Provide the [x, y] coordinate of the cell's center where the given text is located.  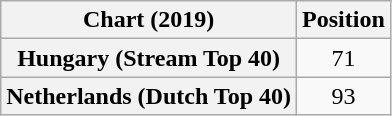
Position [344, 20]
Netherlands (Dutch Top 40) [149, 96]
Hungary (Stream Top 40) [149, 58]
71 [344, 58]
93 [344, 96]
Chart (2019) [149, 20]
